Scan for the cell matching the given text and deliver its (X, Y) coordinate at center. 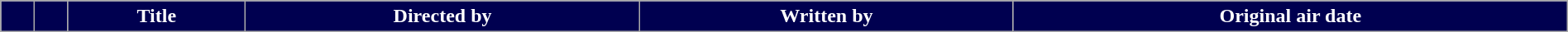
Title (157, 16)
Original air date (1290, 16)
Written by (826, 16)
Directed by (443, 16)
